Scan for the cell matching the given text and deliver its [x, y] coordinate at center. 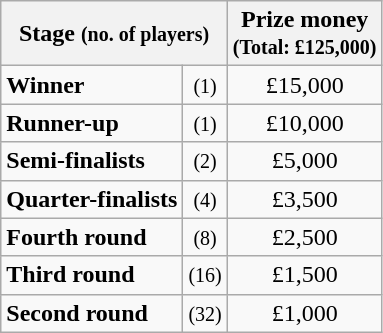
Quarter-finalists [92, 199]
Runner-up [92, 123]
Semi-finalists [92, 161]
Stage (no. of players) [114, 34]
(4) [205, 199]
£1,000 [304, 313]
£15,000 [304, 85]
(16) [205, 275]
£10,000 [304, 123]
£5,000 [304, 161]
Second round [92, 313]
£1,500 [304, 275]
Fourth round [92, 237]
£3,500 [304, 199]
Prize money(Total: £125,000) [304, 34]
Third round [92, 275]
(32) [205, 313]
(8) [205, 237]
Winner [92, 85]
(2) [205, 161]
£2,500 [304, 237]
